Provide the [x, y] coordinate of the cell's center where the given text is located.  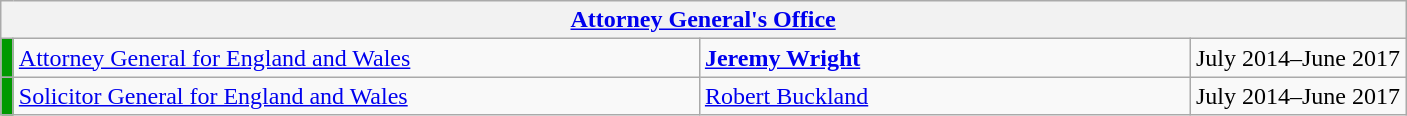
Jeremy Wright [944, 58]
Robert Buckland [944, 96]
Solicitor General for England and Wales [356, 96]
Attorney General for England and Wales [356, 58]
Attorney General's Office [704, 20]
